Extract the [x, y] coordinate from the center of the cell holding the provided text.  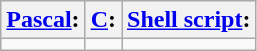
C: [103, 20]
Shell script: [189, 20]
Pascal: [43, 20]
